Output the [X, Y] coordinate of the center of the cell containing the given text.  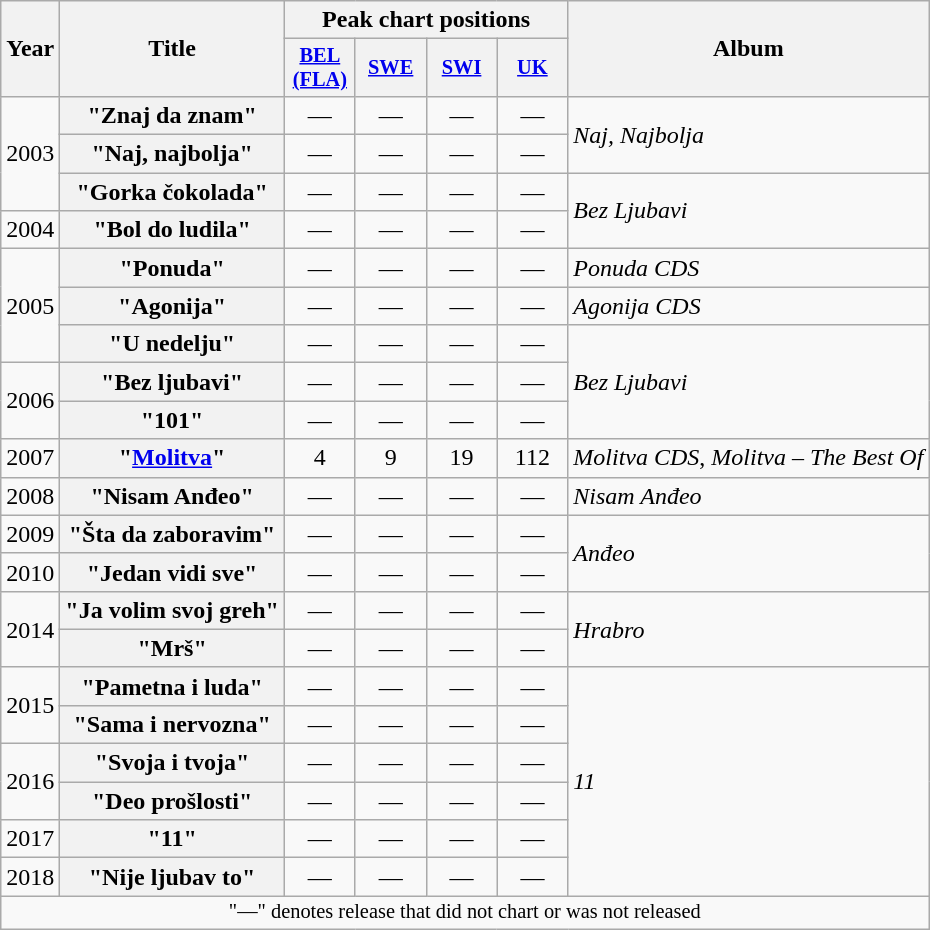
"Znaj da znam" [172, 115]
SWE [390, 68]
"Naj, najbolja" [172, 154]
Title [172, 49]
2007 [30, 458]
"Svoja i tvoja" [172, 763]
"Ponuda" [172, 268]
2003 [30, 153]
Molitva CDS, Molitva – The Best Of [748, 458]
2006 [30, 401]
2016 [30, 782]
"Šta da zaboravim" [172, 534]
Agonija CDS [748, 306]
"Jedan vidi sve" [172, 572]
"Ja volim svoj greh" [172, 610]
2004 [30, 230]
Hrabro [748, 629]
"Agonija" [172, 306]
Nisam Anđeo [748, 496]
"Nisam Anđeo" [172, 496]
Naj, Najbolja [748, 134]
Peak chart positions [426, 20]
2015 [30, 705]
Year [30, 49]
"Molitva" [172, 458]
SWI [462, 68]
2017 [30, 839]
"101" [172, 420]
Album [748, 49]
112 [532, 458]
"—" denotes release that did not chart or was not released [465, 913]
2008 [30, 496]
"U nedelju" [172, 344]
UK [532, 68]
"Sama i nervozna" [172, 724]
4 [320, 458]
Ponuda CDS [748, 268]
2010 [30, 572]
"Mrš" [172, 648]
"Gorka čokolada" [172, 192]
2018 [30, 877]
2009 [30, 534]
"Nije ljubav to" [172, 877]
2014 [30, 629]
"Bez ljubavi" [172, 382]
Anđeo [748, 553]
9 [390, 458]
11 [748, 781]
2005 [30, 306]
"Bol do ludila" [172, 230]
"Deo prošlosti" [172, 801]
"11" [172, 839]
"Pametna i luda" [172, 686]
BEL(FLA) [320, 68]
19 [462, 458]
